Detect which cell encompasses the target text, then output its [x, y] center coordinate. 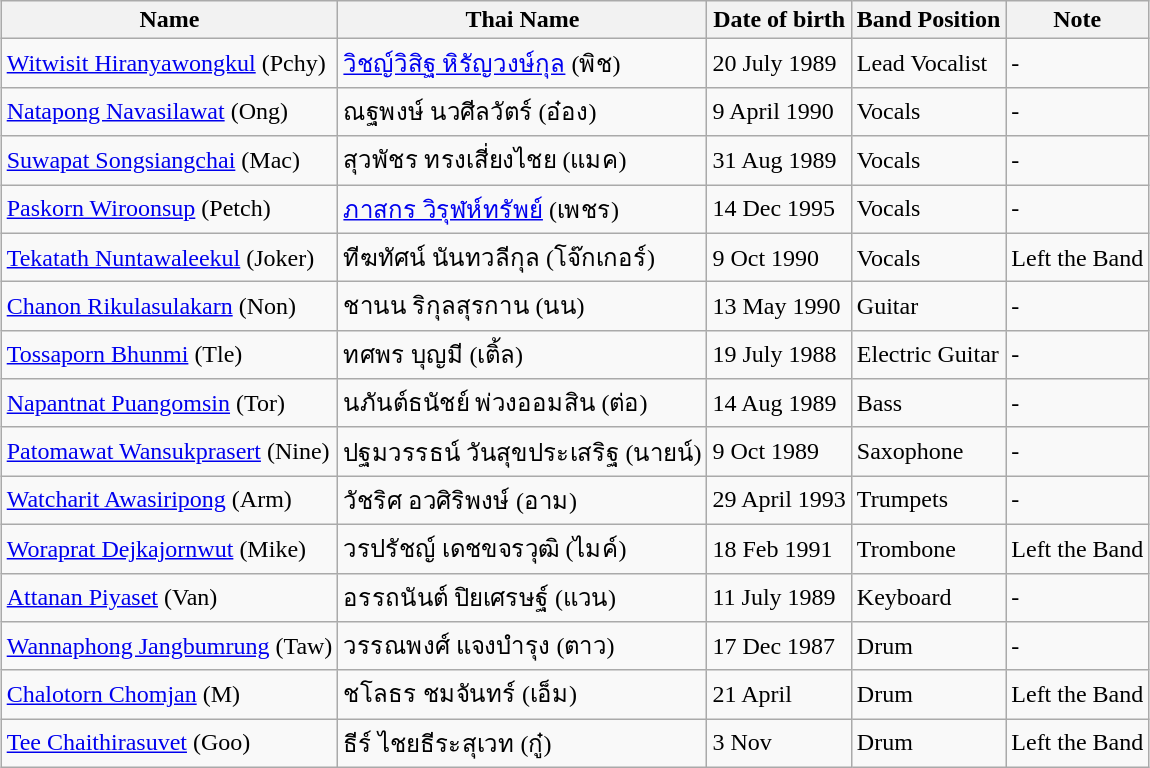
ชานน ริกุลสุรกาน (นน) [522, 306]
ทีฆทัศน์ นันทวลีกุล (โจ๊กเกอร์) [522, 258]
วัชริศ อวศิริพงษ์ (อาม) [522, 500]
Natapong Navasilawat (Ong) [170, 112]
Wannaphong Jangbumrung (Taw) [170, 646]
ณฐพงษ์ นวศีลวัตร์ (อ๋อง) [522, 112]
14 Aug 1989 [779, 404]
ชโลธร ชมจันทร์ (เอ็ม) [522, 694]
Tekatath Nuntawaleekul (Joker) [170, 258]
Watcharit Awasiripong (Arm) [170, 500]
11 July 1989 [779, 598]
Patomawat Wansukprasert (Nine) [170, 452]
18 Feb 1991 [779, 548]
Trumpets [928, 500]
Lead Vocalist [928, 64]
9 April 1990 [779, 112]
21 April [779, 694]
อรรถนันต์ ปิยเศรษฐ์ (แวน) [522, 598]
9 Oct 1990 [779, 258]
นภันต์ธนัชย์ พ่วงออมสิน (ต่อ) [522, 404]
Electric Guitar [928, 354]
3 Nov [779, 744]
31 Aug 1989 [779, 160]
Woraprat Dejkajornwut (Mike) [170, 548]
Attanan Piyaset (Van) [170, 598]
19 July 1988 [779, 354]
Chalotorn Chomjan (M) [170, 694]
วิชญ์วิสิฐ หิรัญวงษ์กุล (พิช) [522, 64]
ภาสกร วิรุฬห์ทรัพย์ (เพชร) [522, 208]
สุวพัชร ทรงเสี่ยงไชย (แมค) [522, 160]
Note [1078, 20]
Guitar [928, 306]
Date of birth [779, 20]
Napantnat Puangomsin (Tor) [170, 404]
Tossaporn Bhunmi (Tle) [170, 354]
Band Position [928, 20]
17 Dec 1987 [779, 646]
ธีร์ ไชยธีระสุเวท (กู๋) [522, 744]
วรปรัชญ์ เดชขจรวุฒิ (ไมค์) [522, 548]
Thai Name [522, 20]
วรรณพงศ์ แจงบำรุง (ตาว) [522, 646]
29 April 1993 [779, 500]
Keyboard [928, 598]
ปฐมวรรธน์ วันสุขประเสริฐ (นายน์) [522, 452]
9 Oct 1989 [779, 452]
14 Dec 1995 [779, 208]
20 July 1989 [779, 64]
Trombone [928, 548]
Suwapat Songsiangchai (Mac) [170, 160]
Tee Chaithirasuvet (Goo) [170, 744]
13 May 1990 [779, 306]
ทศพร บุญมี (เติ้ล) [522, 354]
Chanon Rikulasulakarn (Non) [170, 306]
Bass [928, 404]
Saxophone [928, 452]
Witwisit Hiranyawongkul (Pchy) [170, 64]
Paskorn Wiroonsup (Petch) [170, 208]
Name [170, 20]
